Return (x, y) of the center of cell containing provided text 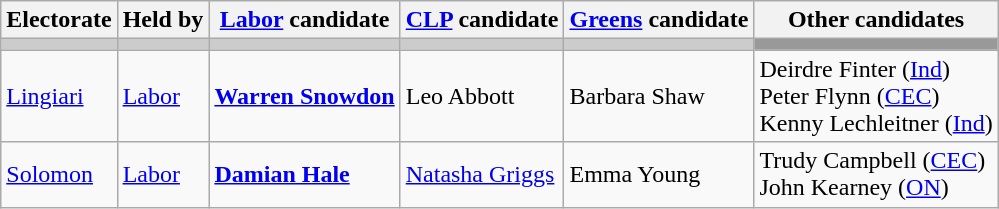
Natasha Griggs (482, 174)
Leo Abbott (482, 96)
Deirdre Finter (Ind)Peter Flynn (CEC)Kenny Lechleitner (Ind) (876, 96)
Other candidates (876, 20)
Greens candidate (659, 20)
CLP candidate (482, 20)
Held by (163, 20)
Electorate (59, 20)
Warren Snowdon (304, 96)
Emma Young (659, 174)
Barbara Shaw (659, 96)
Solomon (59, 174)
Lingiari (59, 96)
Labor candidate (304, 20)
Trudy Campbell (CEC)John Kearney (ON) (876, 174)
Damian Hale (304, 174)
